Pinpoint the cell where the given text exists, returning its [X, Y] midpoint coordinate. 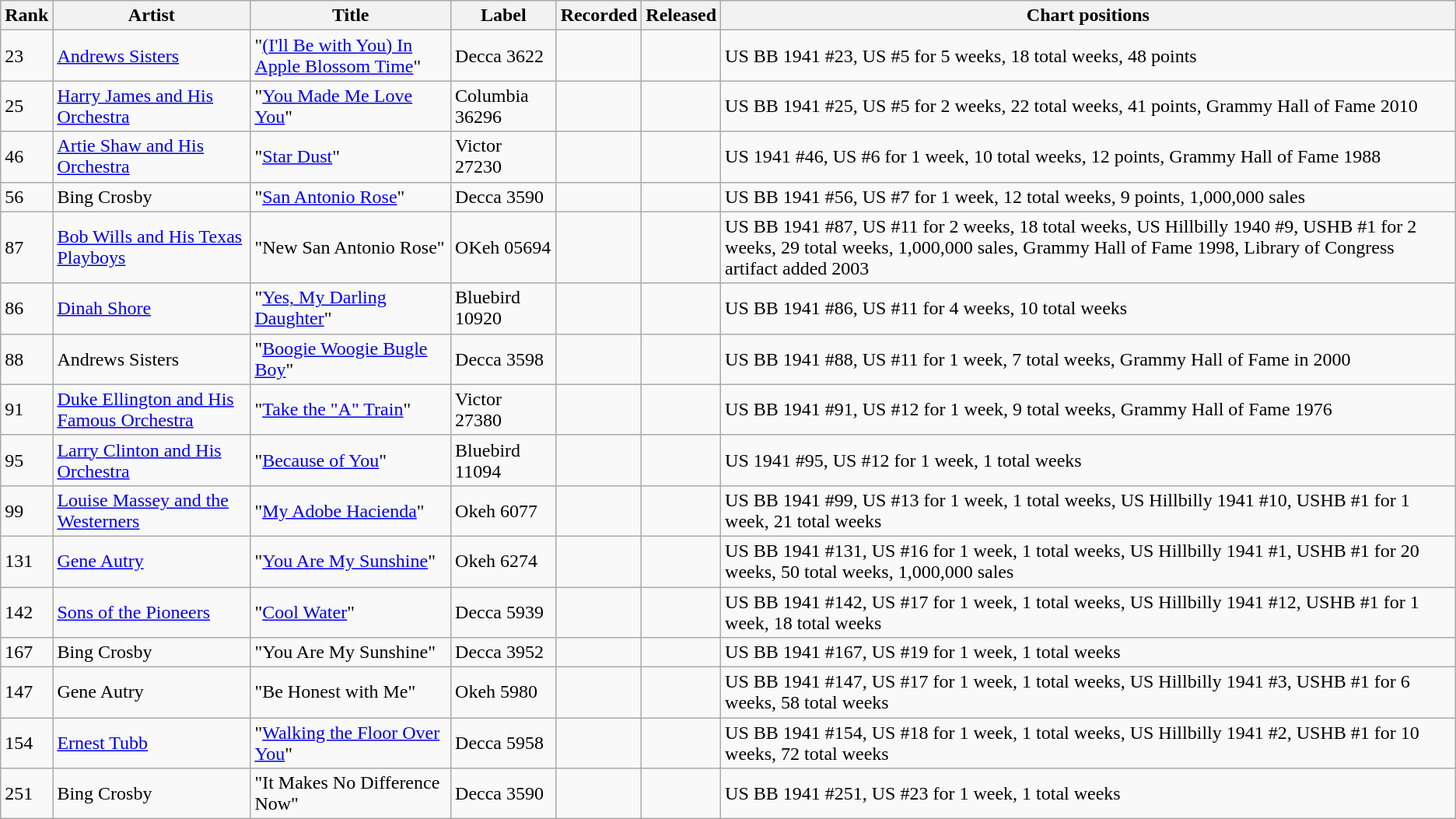
Duke Ellington and His Famous Orchestra [152, 409]
Artist [152, 16]
Harry James and His Orchestra [152, 106]
"You Made Me Love You" [351, 106]
US BB 1941 #91, US #12 for 1 week, 9 total weeks, Grammy Hall of Fame 1976 [1089, 409]
US BB 1941 #56, US #7 for 1 week, 12 total weeks, 9 points, 1,000,000 sales [1089, 197]
US BB 1941 #25, US #5 for 2 weeks, 22 total weeks, 41 points, Grammy Hall of Fame 2010 [1089, 106]
Decca 3622 [504, 56]
Decca 3598 [504, 359]
OKeh 05694 [504, 247]
"(I'll Be with You) In Apple Blossom Time" [351, 56]
Artie Shaw and His Orchestra [152, 157]
"Cool Water" [351, 611]
Chart positions [1089, 16]
46 [26, 157]
Okeh 6077 [504, 510]
Larry Clinton and His Orchestra [152, 460]
US BB 1941 #251, US #23 for 1 week, 1 total weeks [1089, 793]
Dinah Shore [152, 308]
95 [26, 460]
US BB 1941 #23, US #5 for 5 weeks, 18 total weeks, 48 points [1089, 56]
Bluebird 10920 [504, 308]
Decca 5958 [504, 744]
"Take the "A" Train" [351, 409]
Title [351, 16]
99 [26, 510]
US BB 1941 #88, US #11 for 1 week, 7 total weeks, Grammy Hall of Fame in 2000 [1089, 359]
US BB 1941 #142, US #17 for 1 week, 1 total weeks, US Hillbilly 1941 #12, USHB #1 for 1 week, 18 total weeks [1089, 611]
Okeh 5980 [504, 692]
US BB 1941 #131, US #16 for 1 week, 1 total weeks, US Hillbilly 1941 #1, USHB #1 for 20 weeks, 50 total weeks, 1,000,000 sales [1089, 562]
147 [26, 692]
251 [26, 793]
88 [26, 359]
Recorded [599, 16]
"New San Antonio Rose" [351, 247]
56 [26, 197]
Louise Massey and the Westerners [152, 510]
Released [681, 16]
Victor 27380 [504, 409]
Label [504, 16]
Decca 3952 [504, 653]
"Yes, My Darling Daughter" [351, 308]
US 1941 #95, US #12 for 1 week, 1 total weeks [1089, 460]
Bluebird 11094 [504, 460]
Bob Wills and His Texas Playboys [152, 247]
91 [26, 409]
86 [26, 308]
"My Adobe Hacienda" [351, 510]
"Be Honest with Me" [351, 692]
US 1941 #46, US #6 for 1 week, 10 total weeks, 12 points, Grammy Hall of Fame 1988 [1089, 157]
US BB 1941 #154, US #18 for 1 week, 1 total weeks, US Hillbilly 1941 #2, USHB #1 for 10 weeks, 72 total weeks [1089, 744]
"Walking the Floor Over You" [351, 744]
Rank [26, 16]
142 [26, 611]
Okeh 6274 [504, 562]
US BB 1941 #147, US #17 for 1 week, 1 total weeks, US Hillbilly 1941 #3, USHB #1 for 6 weeks, 58 total weeks [1089, 692]
Ernest Tubb [152, 744]
"Because of You" [351, 460]
Sons of the Pioneers [152, 611]
154 [26, 744]
"It Makes No Difference Now" [351, 793]
Decca 5939 [504, 611]
"San Antonio Rose" [351, 197]
"Boogie Woogie Bugle Boy" [351, 359]
Columbia 36296 [504, 106]
25 [26, 106]
"Star Dust" [351, 157]
Victor 27230 [504, 157]
87 [26, 247]
US BB 1941 #167, US #19 for 1 week, 1 total weeks [1089, 653]
167 [26, 653]
131 [26, 562]
US BB 1941 #99, US #13 for 1 week, 1 total weeks, US Hillbilly 1941 #10, USHB #1 for 1 week, 21 total weeks [1089, 510]
US BB 1941 #86, US #11 for 4 weeks, 10 total weeks [1089, 308]
23 [26, 56]
